Find where the given text appears and provide that cell's center as [x, y] coordinate. 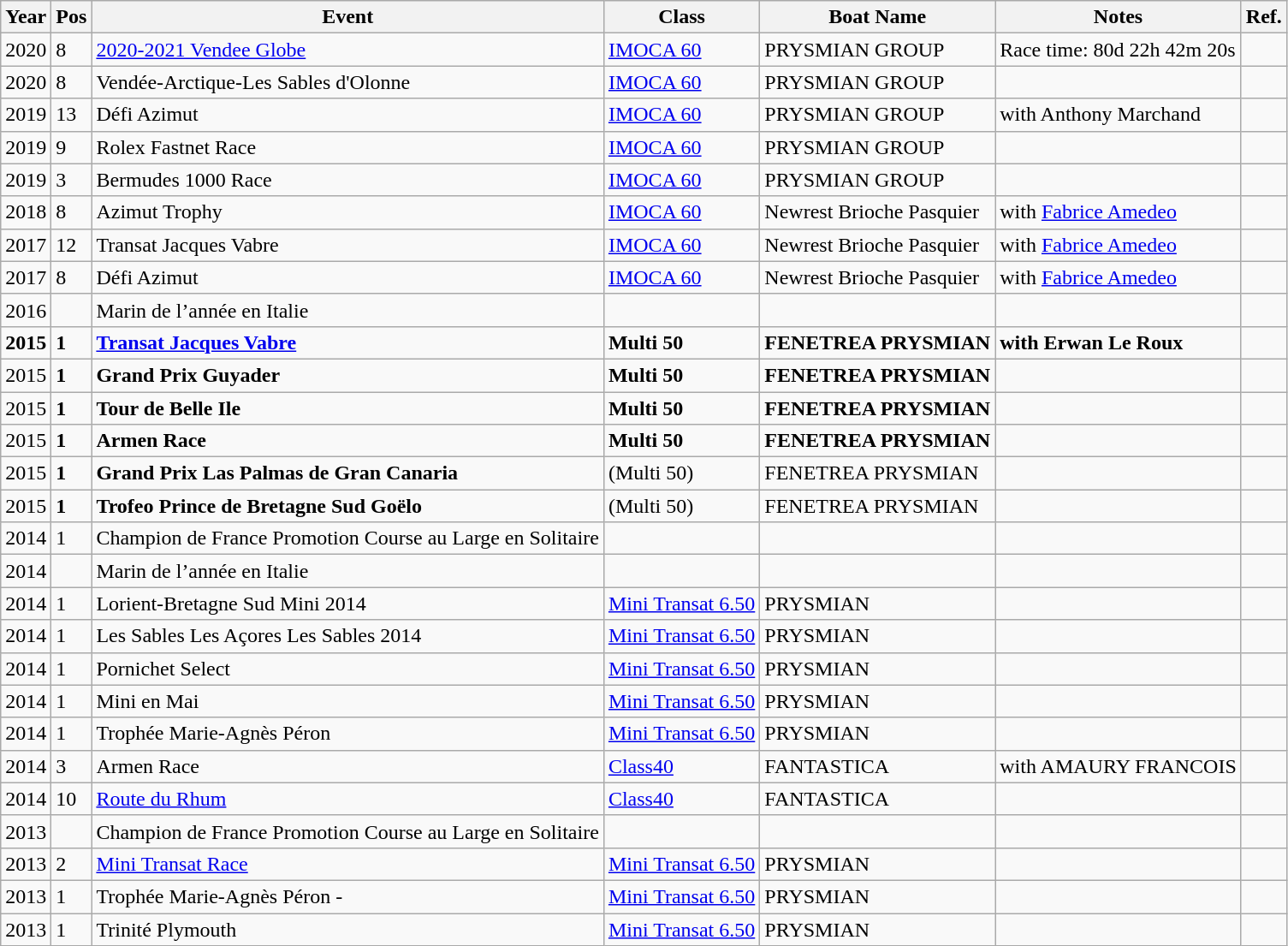
13 [72, 115]
Grand Prix Las Palmas de Gran Canaria [347, 473]
Boat Name [878, 17]
2020-2021 Vendee Globe [347, 50]
2016 [26, 310]
Trofeo Prince de Bretagne Sud Goëlo [347, 506]
Grand Prix Guyader [347, 375]
Ref. [1263, 17]
Race time: 80d 22h 42m 20s [1119, 50]
with Anthony Marchand [1119, 115]
Event [347, 17]
Les Sables Les Açores Les Sables 2014 [347, 636]
Mini Transat Race [347, 864]
Route du Rhum [347, 799]
Lorient-Bretagne Sud Mini 2014 [347, 604]
with Erwan Le Roux [1119, 342]
Mini en Mai [347, 701]
Class [681, 17]
Notes [1119, 17]
Trinité Plymouth [347, 929]
Rolex Fastnet Race [347, 147]
with AMAURY FRANCOIS [1119, 766]
10 [72, 799]
Pos [72, 17]
Trophée Marie-Agnès Péron [347, 734]
9 [72, 147]
Bermudes 1000 Race [347, 180]
Trophée Marie-Agnès Péron - [347, 896]
Pornichet Select [347, 669]
12 [72, 245]
Azimut Trophy [347, 212]
Tour de Belle Ile [347, 408]
Year [26, 17]
Vendée-Arctique-Les Sables d'Olonne [347, 82]
2018 [26, 212]
2 [72, 864]
